Locate the cell with the specified text and output its [X, Y] center coordinate. 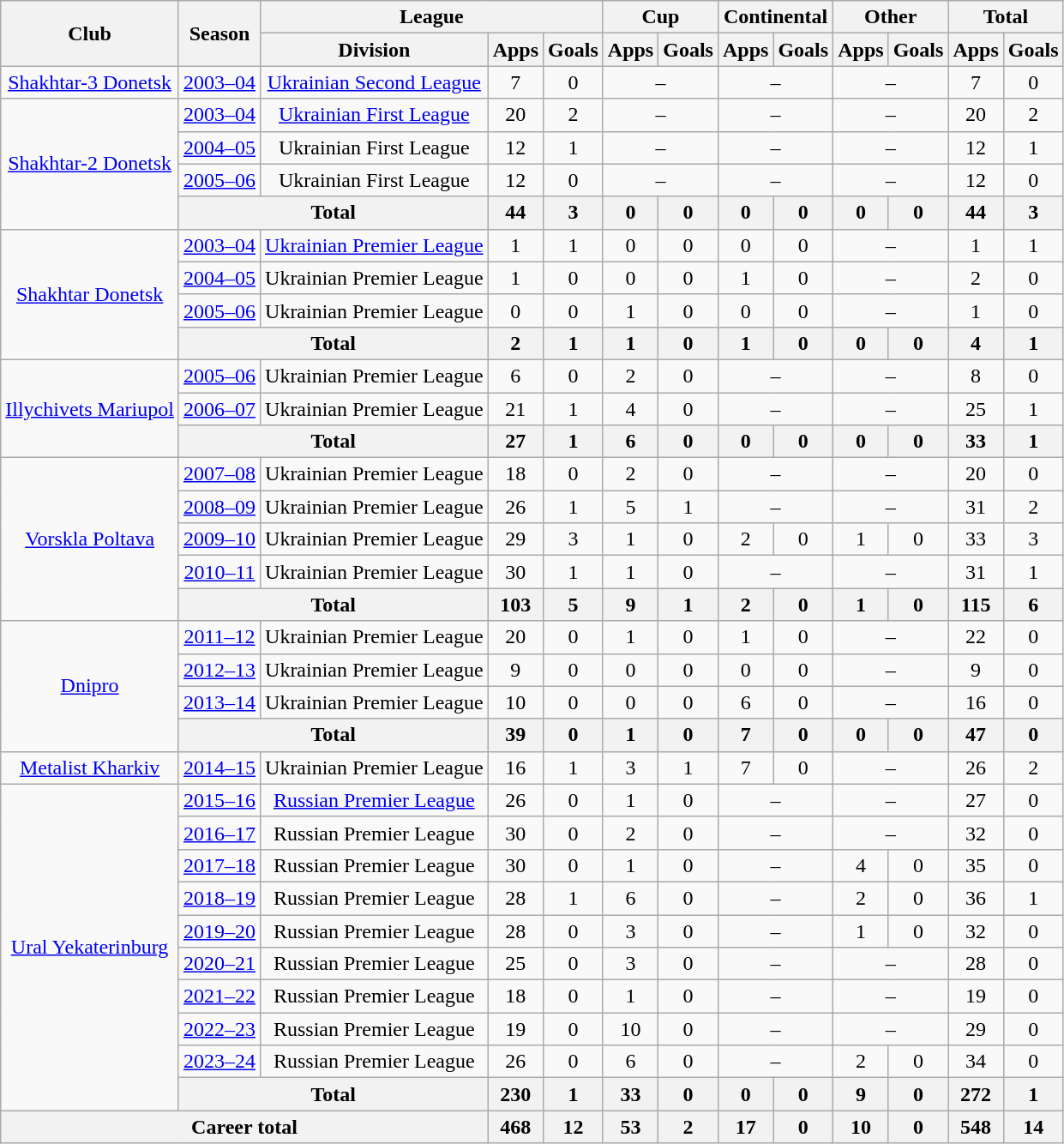
2023–24 [219, 1062]
Shakhtar Donetsk [90, 294]
Vorskla Poltava [90, 539]
Career total [244, 1127]
2013–14 [219, 702]
Season [219, 33]
2016–17 [219, 833]
468 [515, 1127]
2007–08 [219, 474]
2022–23 [219, 1029]
League [432, 17]
2008–09 [219, 507]
272 [976, 1094]
103 [515, 605]
2018–19 [219, 898]
2019–20 [219, 930]
39 [515, 735]
36 [976, 898]
Dnipro [90, 686]
Division [375, 50]
2014–15 [219, 768]
Continental [775, 17]
2011–12 [219, 637]
53 [630, 1127]
Other [891, 17]
115 [976, 605]
2015–16 [219, 800]
Ural Yekaterinburg [90, 947]
22 [976, 637]
14 [1033, 1127]
8 [976, 376]
Shakhtar-2 Donetsk [90, 164]
Metalist Kharkiv [90, 768]
2012–13 [219, 670]
Ukrainian Second League [375, 82]
2021–22 [219, 996]
2006–07 [219, 409]
2017–18 [219, 865]
230 [515, 1094]
2009–10 [219, 539]
Club [90, 33]
Illychivets Mariupol [90, 408]
35 [976, 865]
Shakhtar-3 Donetsk [90, 82]
17 [745, 1127]
2010–11 [219, 572]
21 [515, 409]
Cup [660, 17]
34 [976, 1062]
548 [976, 1127]
2020–21 [219, 964]
47 [976, 735]
